Return the [X, Y] coordinate for the center point of the cell that contains the specified text.  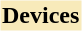
Devices [40, 15]
